Return the [x, y] coordinate for the center point of the cell that contains the specified text.  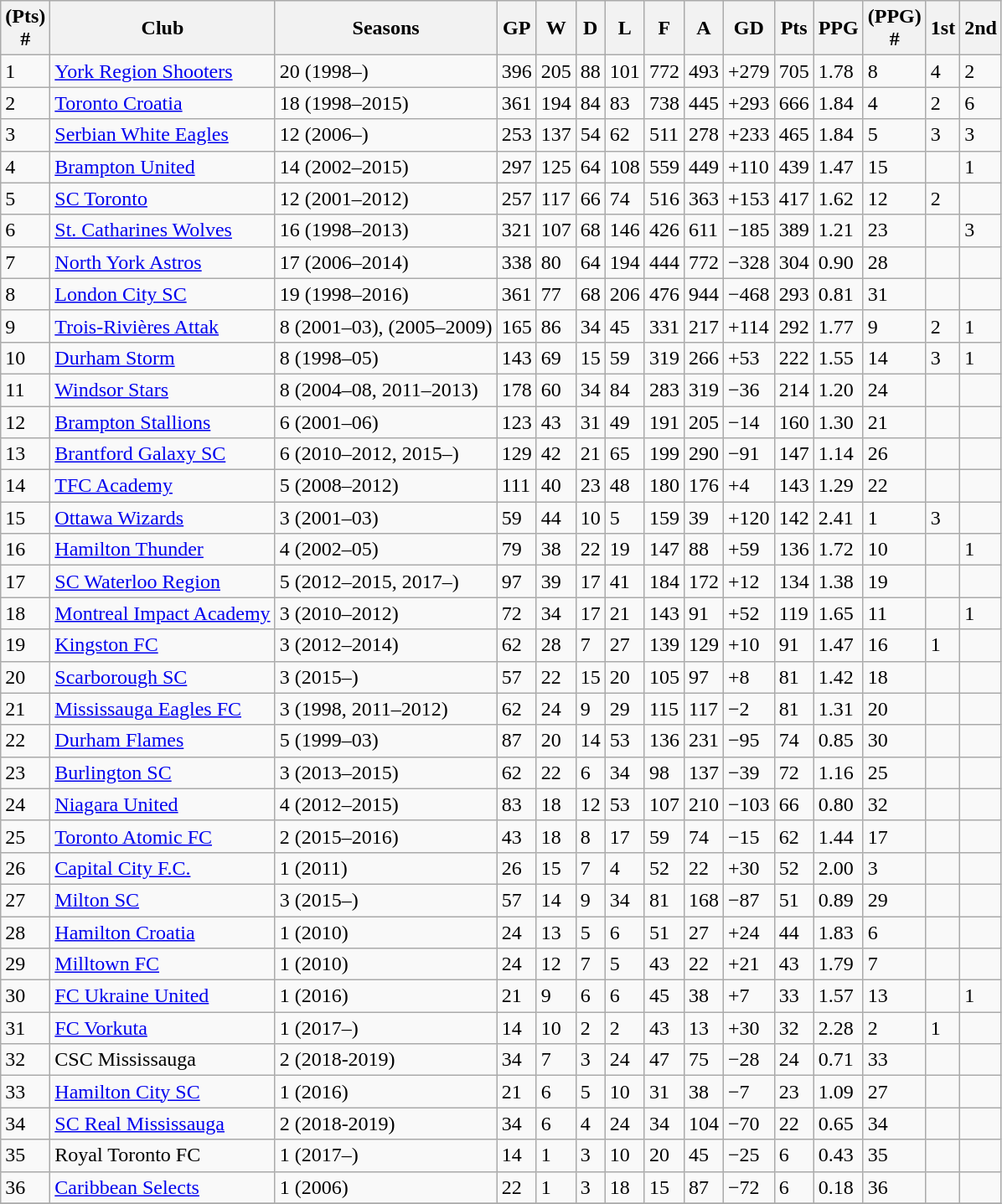
Durham Storm [163, 358]
GP [516, 28]
0.81 [838, 294]
L [625, 28]
Club [163, 28]
222 [794, 358]
Burlington SC [163, 773]
77 [556, 294]
0.43 [838, 1155]
−70 [749, 1124]
115 [664, 709]
444 [664, 262]
191 [664, 421]
−28 [749, 1060]
172 [704, 581]
F [664, 28]
3 (2001–03) [385, 518]
611 [704, 230]
321 [516, 230]
D [590, 28]
−95 [749, 741]
69 [556, 358]
18 (1998–2015) [385, 103]
+8 [749, 677]
CSC Mississauga [163, 1060]
98 [664, 773]
1.83 [838, 933]
293 [794, 294]
445 [704, 103]
(PPG) # [895, 28]
+52 [749, 613]
Durham Flames [163, 741]
1.21 [838, 230]
199 [664, 454]
108 [625, 167]
8 (2004–08, 2011–2013) [385, 390]
123 [516, 421]
0.65 [838, 1124]
426 [664, 230]
+10 [749, 645]
705 [794, 71]
1.09 [838, 1092]
1.65 [838, 613]
York Region Shooters [163, 71]
253 [516, 135]
206 [625, 294]
0.89 [838, 900]
Trois-Rivières Attak [163, 326]
3 (2013–2015) [385, 773]
Serbian White Eagles [163, 135]
Toronto Atomic FC [163, 836]
738 [664, 103]
+110 [749, 167]
176 [704, 486]
W [556, 28]
PPG [838, 28]
−91 [749, 454]
Milltown FC [163, 964]
439 [794, 167]
2.28 [838, 1028]
214 [794, 390]
Royal Toronto FC [163, 1155]
(Pts) # [25, 28]
SC Waterloo Region [163, 581]
+120 [749, 518]
Hamilton City SC [163, 1092]
London City SC [163, 294]
142 [794, 518]
363 [704, 199]
+114 [749, 326]
42 [556, 454]
1.16 [838, 773]
1.38 [838, 581]
297 [516, 167]
290 [704, 454]
−36 [749, 390]
3 (2012–2014) [385, 645]
449 [704, 167]
666 [794, 103]
1.44 [838, 836]
266 [704, 358]
1.78 [838, 71]
41 [625, 581]
1.55 [838, 358]
5 (2012–2015, 2017–) [385, 581]
47 [664, 1060]
159 [664, 518]
1.29 [838, 486]
+4 [749, 486]
FC Vorkuta [163, 1028]
−14 [749, 421]
165 [516, 326]
1.79 [838, 964]
FC Ukraine United [163, 996]
331 [664, 326]
1.31 [838, 709]
493 [704, 71]
+279 [749, 71]
338 [516, 262]
A [704, 28]
−7 [749, 1092]
559 [664, 167]
Seasons [385, 28]
16 (1998–2013) [385, 230]
278 [704, 135]
1 (2011) [385, 868]
178 [516, 390]
1.20 [838, 390]
389 [794, 230]
Niagara United [163, 804]
Brantford Galaxy SC [163, 454]
516 [664, 199]
1.14 [838, 454]
86 [556, 326]
210 [704, 804]
2.00 [838, 868]
Kingston FC [163, 645]
2 (2015–2016) [385, 836]
80 [556, 262]
−468 [749, 294]
125 [556, 167]
Capital City F.C. [163, 868]
79 [516, 550]
+24 [749, 933]
231 [704, 741]
465 [794, 135]
48 [625, 486]
−87 [749, 900]
146 [625, 230]
Mississauga Eagles FC [163, 709]
8 (1998–05) [385, 358]
104 [704, 1124]
+21 [749, 964]
4 (2002–05) [385, 550]
Toronto Croatia [163, 103]
+53 [749, 358]
134 [794, 581]
+293 [749, 103]
160 [794, 421]
0.71 [838, 1060]
60 [556, 390]
SC Toronto [163, 199]
54 [590, 135]
8 (2001–03), (2005–2009) [385, 326]
2.41 [838, 518]
+7 [749, 996]
1.77 [838, 326]
20 (1998–) [385, 71]
−2 [749, 709]
+59 [749, 550]
217 [704, 326]
+12 [749, 581]
12 (2006–) [385, 135]
17 (2006–2014) [385, 262]
283 [664, 390]
+153 [749, 199]
−25 [749, 1155]
−185 [749, 230]
139 [664, 645]
−103 [749, 804]
Brampton United [163, 167]
1st [943, 28]
111 [516, 486]
119 [794, 613]
1.57 [838, 996]
1 (2006) [385, 1187]
101 [625, 71]
GD [749, 28]
184 [664, 581]
1.30 [838, 421]
Scarborough SC [163, 677]
3 (1998, 2011–2012) [385, 709]
14 (2002–2015) [385, 167]
292 [794, 326]
6 (2001–06) [385, 421]
511 [664, 135]
SC Real Mississauga [163, 1124]
North York Astros [163, 262]
257 [516, 199]
Ottawa Wizards [163, 518]
Brampton Stallions [163, 421]
Hamilton Thunder [163, 550]
304 [794, 262]
396 [516, 71]
+233 [749, 135]
St. Catharines Wolves [163, 230]
0.80 [838, 804]
1.42 [838, 677]
−328 [749, 262]
Pts [794, 28]
417 [794, 199]
1.72 [838, 550]
3 (2010–2012) [385, 613]
5 (1999–03) [385, 741]
75 [704, 1060]
TFC Academy [163, 486]
2nd [981, 28]
0.85 [838, 741]
−72 [749, 1187]
105 [664, 677]
Montreal Impact Academy [163, 613]
Hamilton Croatia [163, 933]
476 [664, 294]
168 [704, 900]
944 [704, 294]
Milton SC [163, 900]
0.18 [838, 1187]
Caribbean Selects [163, 1187]
180 [664, 486]
65 [625, 454]
0.90 [838, 262]
5 (2008–2012) [385, 486]
6 (2010–2012, 2015–) [385, 454]
Windsor Stars [163, 390]
−39 [749, 773]
12 (2001–2012) [385, 199]
40 [556, 486]
4 (2012–2015) [385, 804]
49 [625, 421]
19 (1998–2016) [385, 294]
1.62 [838, 199]
−15 [749, 836]
